Search for the cell housing the specified text and yield its (x, y) center coordinate. 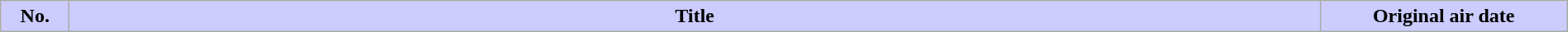
Original air date (1444, 16)
Title (695, 16)
No. (35, 16)
